Extract the (x, y) coordinate from the center of the cell holding the provided text.  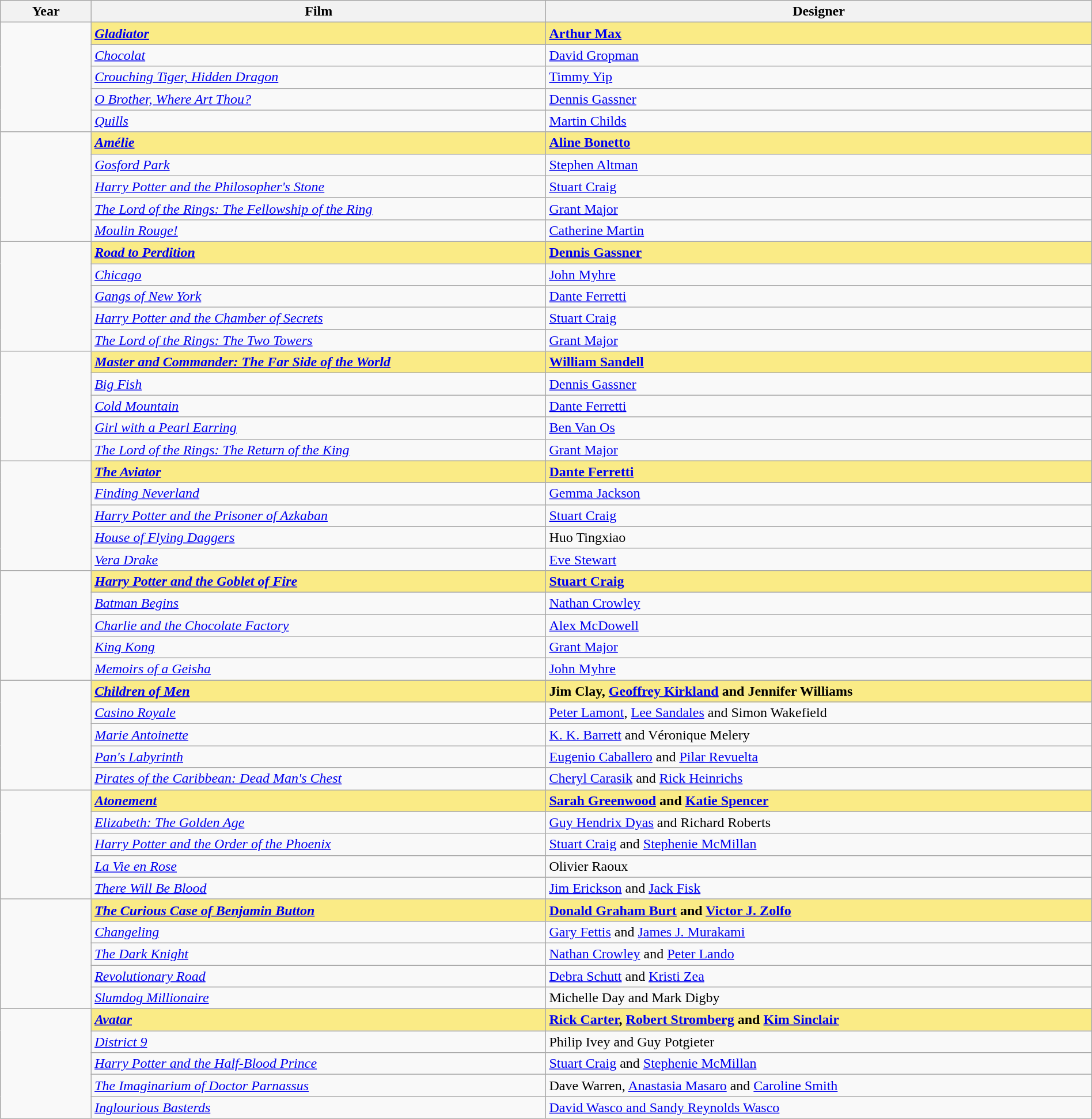
Ben Van Os (819, 428)
The Imaginarium of Doctor Parnassus (319, 1086)
O Brother, Where Art Thou? (319, 99)
Master and Commander: The Far Side of the World (319, 362)
Changeling (319, 932)
Harry Potter and the Goblet of Fire (319, 581)
Gangs of New York (319, 297)
Marie Antoinette (319, 735)
Sarah Greenwood and Katie Spencer (819, 801)
David Wasco and Sandy Reynolds Wasco (819, 1107)
Cheryl Carasik and Rick Heinrichs (819, 779)
Pan's Labyrinth (319, 757)
Crouching Tiger, Hidden Dragon (319, 77)
Aline Bonetto (819, 143)
Big Fish (319, 384)
Catherine Martin (819, 230)
Arthur Max (819, 33)
Revolutionary Road (319, 976)
Nathan Crowley and Peter Lando (819, 954)
The Lord of the Rings: The Return of the King (319, 450)
Martin Childs (819, 121)
Harry Potter and the Prisoner of Azkaban (319, 515)
Philip Ivey and Guy Potgieter (819, 1042)
Harry Potter and the Philosopher's Stone (319, 187)
Vera Drake (319, 559)
Harry Potter and the Order of the Phoenix (319, 844)
Harry Potter and the Chamber of Secrets (319, 318)
La Vie en Rose (319, 866)
Batman Begins (319, 603)
Stephen Altman (819, 165)
Jim Erickson and Jack Fisk (819, 888)
Girl with a Pearl Earring (319, 428)
Gladiator (319, 33)
Chocolat (319, 55)
Quills (319, 121)
David Gropman (819, 55)
Huo Tingxiao (819, 537)
Charlie and the Chocolate Factory (319, 625)
Timmy Yip (819, 77)
Moulin Rouge! (319, 230)
Eve Stewart (819, 559)
Chicago (319, 275)
The Curious Case of Benjamin Button (319, 910)
The Dark Knight (319, 954)
Designer (819, 12)
Debra Schutt and Kristi Zea (819, 976)
Eugenio Caballero and Pilar Revuelta (819, 757)
Cold Mountain (319, 406)
Rick Carter, Robert Stromberg and Kim Sinclair (819, 1020)
Memoirs of a Geisha (319, 669)
Finding Neverland (319, 494)
K. K. Barrett and Véronique Melery (819, 735)
Jim Clay, Geoffrey Kirkland and Jennifer Williams (819, 691)
William Sandell (819, 362)
Casino Royale (319, 713)
House of Flying Daggers (319, 537)
Olivier Raoux (819, 866)
The Aviator (319, 472)
There Will Be Blood (319, 888)
Inglourious Basterds (319, 1107)
Children of Men (319, 691)
Atonement (319, 801)
Donald Graham Burt and Victor J. Zolfo (819, 910)
The Lord of the Rings: The Fellowship of the Ring (319, 208)
Film (319, 12)
Alex McDowell (819, 625)
King Kong (319, 647)
Year (46, 12)
Road to Perdition (319, 252)
Pirates of the Caribbean: Dead Man's Chest (319, 779)
Nathan Crowley (819, 603)
Michelle Day and Mark Digby (819, 998)
District 9 (319, 1042)
Gary Fettis and James J. Murakami (819, 932)
Gosford Park (319, 165)
Guy Hendrix Dyas and Richard Roberts (819, 822)
Elizabeth: The Golden Age (319, 822)
Harry Potter and the Half-Blood Prince (319, 1064)
Amélie (319, 143)
Peter Lamont, Lee Sandales and Simon Wakefield (819, 713)
The Lord of the Rings: The Two Towers (319, 340)
Dave Warren, Anastasia Masaro and Caroline Smith (819, 1086)
Avatar (319, 1020)
Slumdog Millionaire (319, 998)
Gemma Jackson (819, 494)
